Identify which cell holds the provided text, then report its (x, y) central coordinate. 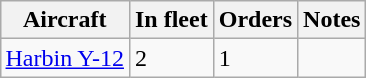
Aircraft (64, 20)
In fleet (171, 20)
Notes (332, 20)
Harbin Y-12 (64, 58)
Orders (255, 20)
2 (171, 58)
1 (255, 58)
